For the text-containing cell, return its midpoint in [x, y] coordinate format. 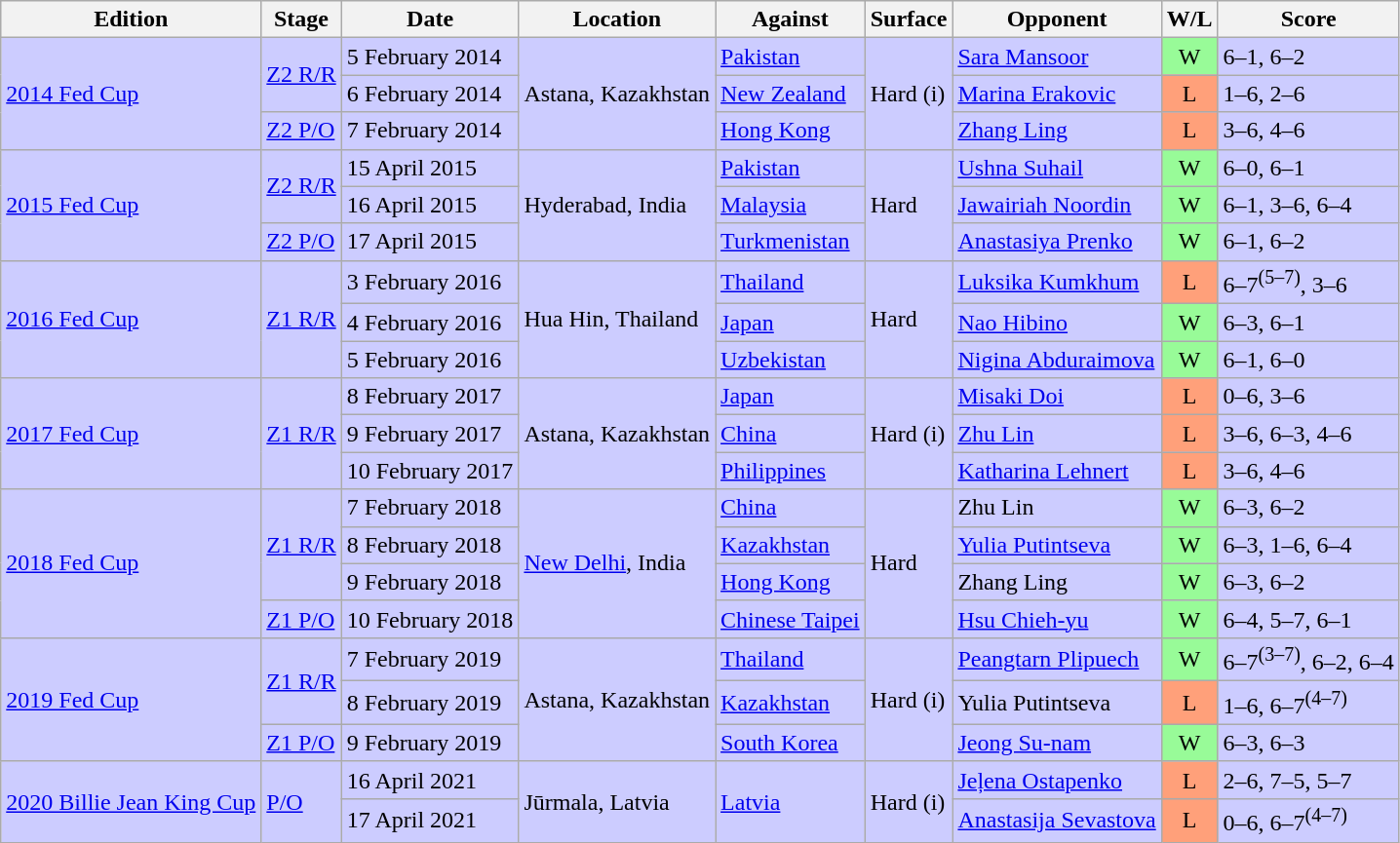
Location [617, 19]
0–6, 6–7(4–7) [1308, 821]
5 February 2016 [430, 360]
17 April 2015 [430, 242]
7 February 2018 [430, 508]
Edition [131, 19]
6–1, 3–6, 6–4 [1308, 205]
Hsu Chieh-yu [1057, 619]
2015 Fed Cup [131, 205]
2020 Billie Jean King Cup [131, 801]
9 February 2019 [430, 743]
Latvia [791, 801]
Uzbekistan [791, 360]
3 February 2016 [430, 283]
6–7(5–7), 3–6 [1308, 283]
Marina Erakovic [1057, 94]
6 February 2014 [430, 94]
Misaki Doi [1057, 397]
15 April 2015 [430, 168]
0–6, 3–6 [1308, 397]
Peangtarn Plipuech [1057, 659]
3–6, 6–3, 4–6 [1308, 434]
Hyderabad, India [617, 205]
6–1, 6–0 [1308, 360]
16 April 2015 [430, 205]
Jūrmala, Latvia [617, 801]
6–3, 6–3 [1308, 743]
Ushna Suhail [1057, 168]
2017 Fed Cup [131, 434]
2018 Fed Cup [131, 563]
2019 Fed Cup [131, 700]
New Zealand [791, 94]
Jeļena Ostapenko [1057, 780]
5 February 2014 [430, 57]
Score [1308, 19]
South Korea [791, 743]
6–0, 6–1 [1308, 168]
9 February 2018 [430, 582]
Nao Hibino [1057, 323]
P/O [301, 801]
8 February 2018 [430, 545]
6–7(3–7), 6–2, 6–4 [1308, 659]
17 April 2021 [430, 821]
1–6, 6–7(4–7) [1308, 704]
4 February 2016 [430, 323]
Opponent [1057, 19]
7 February 2019 [430, 659]
Date [430, 19]
Anastasiya Prenko [1057, 242]
Anastasija Sevastova [1057, 821]
1–6, 2–6 [1308, 94]
Surface [909, 19]
Stage [301, 19]
Nigina Abduraimova [1057, 360]
2–6, 7–5, 5–7 [1308, 780]
Chinese Taipei [791, 619]
9 February 2017 [430, 434]
Sara Mansoor [1057, 57]
7 February 2014 [430, 131]
8 February 2017 [430, 397]
10 February 2017 [430, 471]
Against [791, 19]
6–3, 6–1 [1308, 323]
6–4, 5–7, 6–1 [1308, 619]
Malaysia [791, 205]
2014 Fed Cup [131, 94]
W/L [1189, 19]
10 February 2018 [430, 619]
Jawairiah Noordin [1057, 205]
Katharina Lehnert [1057, 471]
Philippines [791, 471]
Hua Hin, Thailand [617, 320]
2016 Fed Cup [131, 320]
Turkmenistan [791, 242]
8 February 2019 [430, 704]
Luksika Kumkhum [1057, 283]
Jeong Su-nam [1057, 743]
16 April 2021 [430, 780]
New Delhi, India [617, 563]
6–3, 1–6, 6–4 [1308, 545]
